Extract the (X, Y) coordinate from the center of the cell holding the provided text.  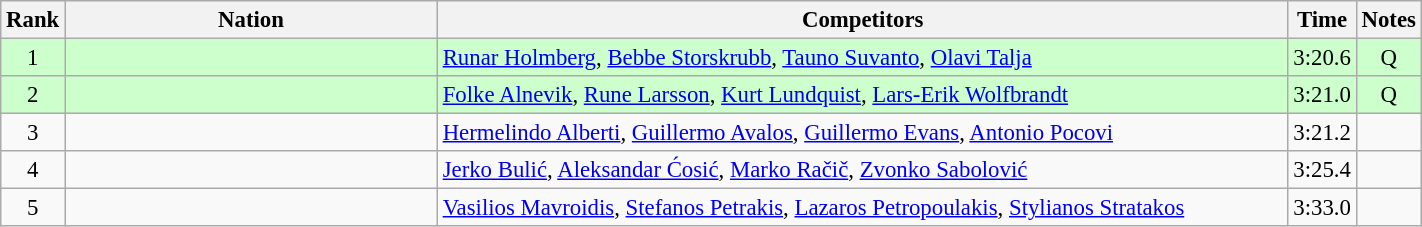
Jerko Bulić, Aleksandar Ćosić, Marko Račič, Zvonko Sabolović (862, 170)
Hermelindo Alberti, Guillermo Avalos, Guillermo Evans, Antonio Pocovi (862, 133)
3:21.0 (1322, 95)
1 (33, 58)
Runar Holmberg, Bebbe Storskrubb, Tauno Suvanto, Olavi Talja (862, 58)
Notes (1388, 20)
Folke Alnevik, Rune Larsson, Kurt Lundquist, Lars-Erik Wolfbrandt (862, 95)
2 (33, 95)
Rank (33, 20)
5 (33, 208)
3 (33, 133)
3:21.2 (1322, 133)
3:25.4 (1322, 170)
Vasilios Mavroidis, Stefanos Petrakis, Lazaros Petropoulakis, Stylianos Stratakos (862, 208)
Nation (252, 20)
Time (1322, 20)
3:20.6 (1322, 58)
3:33.0 (1322, 208)
4 (33, 170)
Competitors (862, 20)
